Capture the cell that displays the provided text and extract its (X, Y) central coordinate. 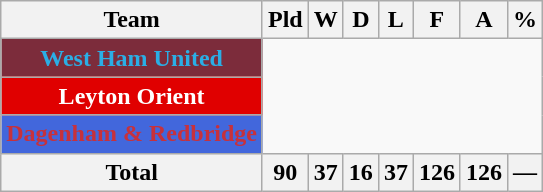
Leyton Orient (132, 96)
% (526, 20)
West Ham United (132, 58)
D (360, 20)
L (396, 20)
16 (360, 172)
— (526, 172)
Team (132, 20)
90 (285, 172)
Dagenham & Redbridge (132, 134)
F (436, 20)
A (484, 20)
W (326, 20)
Total (132, 172)
Pld (285, 20)
